Output the (X, Y) coordinate of the center of the cell containing the given text.  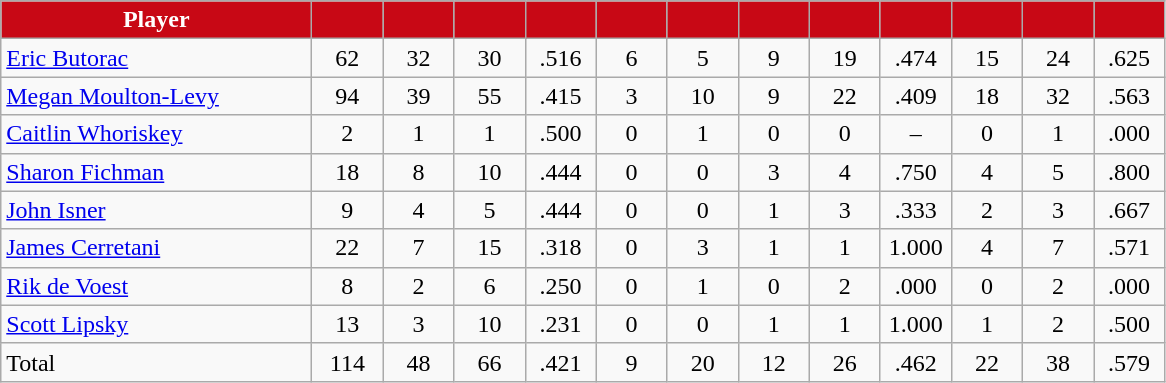
– (916, 134)
Scott Lipsky (156, 324)
.571 (1130, 248)
John Isner (156, 210)
12 (774, 362)
55 (490, 96)
.462 (916, 362)
Rik de Voest (156, 286)
66 (490, 362)
.318 (560, 248)
94 (348, 96)
24 (1058, 58)
.625 (1130, 58)
Eric Butorac (156, 58)
48 (418, 362)
.667 (1130, 210)
.409 (916, 96)
.415 (560, 96)
.563 (1130, 96)
Total (156, 362)
13 (348, 324)
Player (156, 20)
30 (490, 58)
Caitlin Whoriskey (156, 134)
.421 (560, 362)
62 (348, 58)
38 (1058, 362)
.474 (916, 58)
114 (348, 362)
39 (418, 96)
Sharon Fichman (156, 172)
.231 (560, 324)
19 (844, 58)
26 (844, 362)
.516 (560, 58)
.579 (1130, 362)
.750 (916, 172)
Megan Moulton-Levy (156, 96)
.250 (560, 286)
James Cerretani (156, 248)
.800 (1130, 172)
.333 (916, 210)
20 (702, 362)
